Return the [X, Y] coordinate for the center point of the cell that contains the specified text.  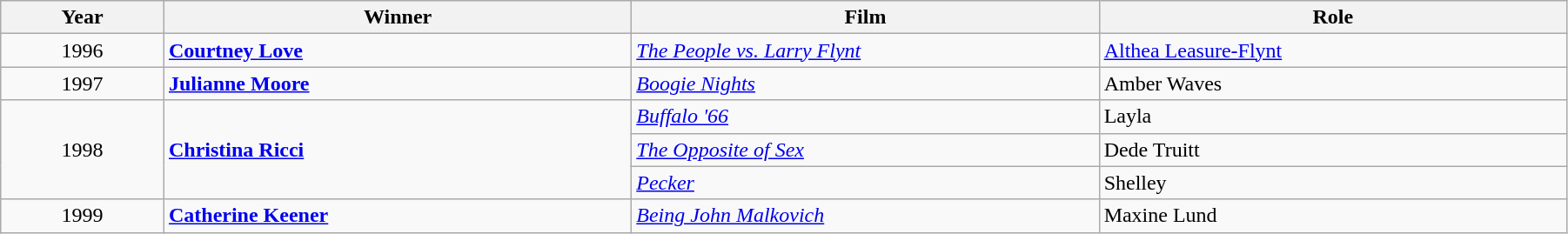
Winner [397, 17]
Shelley [1333, 183]
Being John Malkovich [865, 216]
Julianne Moore [397, 84]
Year [83, 17]
Boogie Nights [865, 84]
1999 [83, 216]
Pecker [865, 183]
Catherine Keener [397, 216]
1996 [83, 50]
Role [1333, 17]
Althea Leasure-Flynt [1333, 50]
1997 [83, 84]
Layla [1333, 117]
Dede Truitt [1333, 150]
The People vs. Larry Flynt [865, 50]
Buffalo '66 [865, 117]
1998 [83, 150]
Christina Ricci [397, 150]
Amber Waves [1333, 84]
Courtney Love [397, 50]
Film [865, 17]
Maxine Lund [1333, 216]
The Opposite of Sex [865, 150]
